Search for the cell housing the specified text and yield its (X, Y) center coordinate. 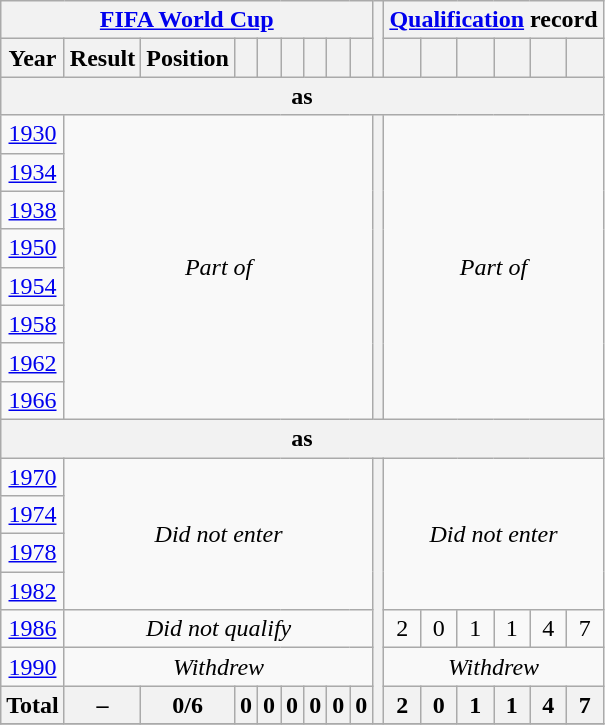
1986 (33, 629)
1990 (33, 667)
1950 (33, 248)
1954 (33, 286)
1982 (33, 591)
1930 (33, 134)
Position (188, 58)
Year (33, 58)
1978 (33, 553)
0/6 (188, 705)
1934 (33, 172)
FIFA World Cup (187, 20)
Qualification record (494, 20)
1970 (33, 477)
1958 (33, 324)
Did not qualify (218, 629)
1962 (33, 362)
Result (102, 58)
1974 (33, 515)
– (102, 705)
Total (33, 705)
1966 (33, 400)
1938 (33, 210)
